Locate the cell with the specified text and output its [X, Y] center coordinate. 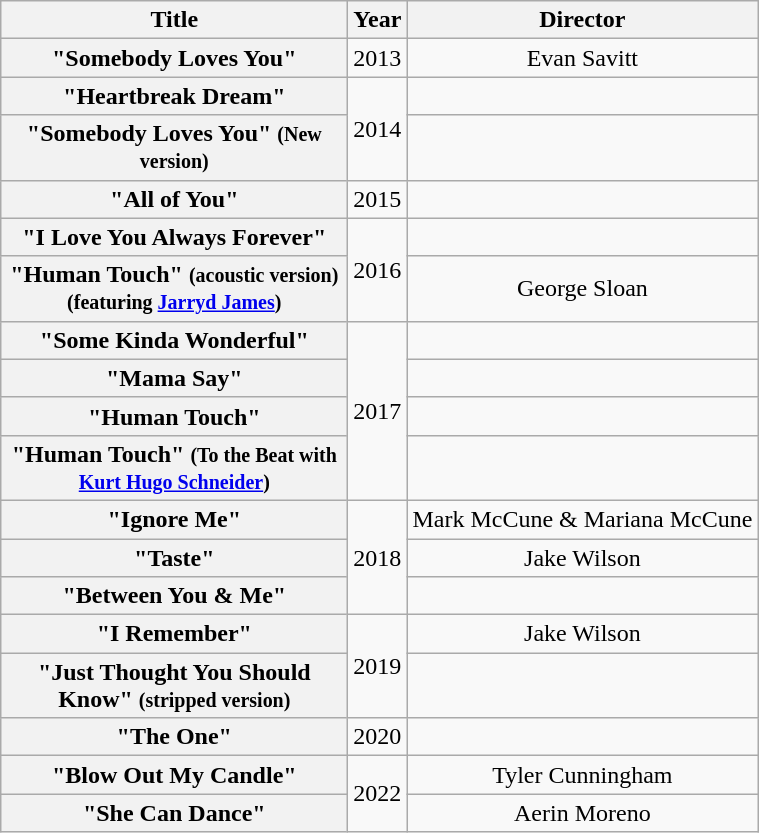
Mark McCune & Mariana McCune [582, 519]
Director [582, 20]
2020 [378, 737]
"Human Touch" (acoustic version) (featuring Jarryd James) [174, 288]
Year [378, 20]
George Sloan [582, 288]
2016 [378, 270]
"Ignore Me" [174, 519]
"Somebody Loves You" (New version) [174, 148]
2013 [378, 58]
"Heartbreak Dream" [174, 96]
"Just Thought You Should Know" (stripped version) [174, 686]
2014 [378, 128]
2019 [378, 666]
"Human Touch" [174, 416]
"Somebody Loves You" [174, 58]
2017 [378, 410]
Title [174, 20]
2018 [378, 557]
"She Can Dance" [174, 813]
2015 [378, 199]
Tyler Cunningham [582, 775]
"I Remember" [174, 634]
"Some Kinda Wonderful" [174, 340]
2022 [378, 794]
"Between You & Me" [174, 596]
"Blow Out My Candle" [174, 775]
"All of You" [174, 199]
"Mama Say" [174, 378]
Evan Savitt [582, 58]
"The One" [174, 737]
Aerin Moreno [582, 813]
"I Love You Always Forever" [174, 237]
"Taste" [174, 557]
"Human Touch" (To the Beat with Kurt Hugo Schneider) [174, 468]
